Output the (X, Y) coordinate of the center of the cell containing the given text.  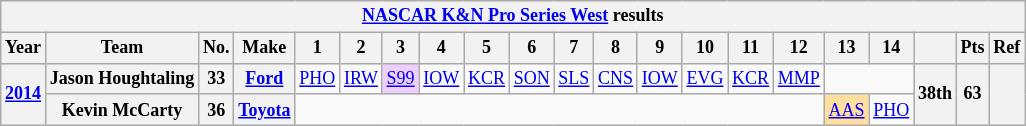
12 (798, 48)
7 (574, 48)
14 (892, 48)
IRW (362, 78)
3 (400, 48)
63 (972, 94)
EVG (705, 78)
11 (751, 48)
10 (705, 48)
No. (216, 48)
Pts (972, 48)
38th (936, 94)
9 (660, 48)
2 (362, 48)
Ref (1007, 48)
Ford (264, 78)
Make (264, 48)
Kevin McCarty (122, 110)
AAS (846, 110)
Year (24, 48)
8 (616, 48)
5 (487, 48)
4 (442, 48)
6 (532, 48)
SON (532, 78)
Team (122, 48)
NASCAR K&N Pro Series West results (513, 16)
S99 (400, 78)
2014 (24, 94)
1 (318, 48)
SLS (574, 78)
Toyota (264, 110)
CNS (616, 78)
MMP (798, 78)
13 (846, 48)
Jason Houghtaling (122, 78)
36 (216, 110)
33 (216, 78)
